From the cell containing the given text, extract its center point as (X, Y) coordinate. 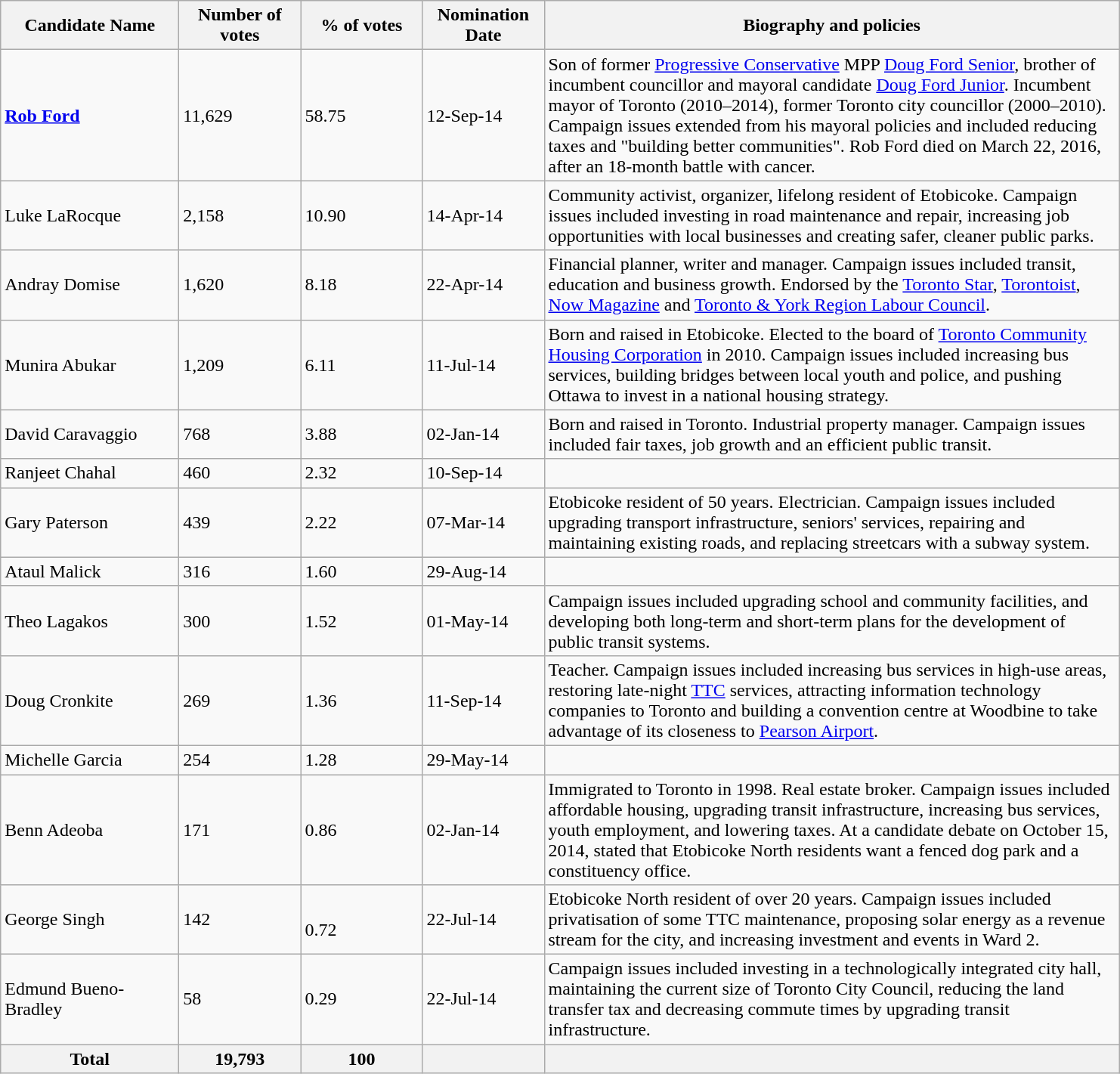
300 (240, 621)
29-Aug-14 (484, 571)
58 (240, 999)
0.86 (361, 829)
3.88 (361, 434)
2.32 (361, 473)
22-Apr-14 (484, 285)
439 (240, 522)
10.90 (361, 215)
Biography and policies (831, 26)
171 (240, 829)
% of votes (361, 26)
1.28 (361, 760)
Michelle Garcia (90, 760)
Candidate Name (90, 26)
Rob Ford (90, 115)
2.22 (361, 522)
Ranjeet Chahal (90, 473)
14-Apr-14 (484, 215)
Nomination Date (484, 26)
01-May-14 (484, 621)
Andray Domise (90, 285)
Doug Cronkite (90, 700)
11,629 (240, 115)
07-Mar-14 (484, 522)
100 (361, 1059)
8.18 (361, 285)
Benn Adeoba (90, 829)
19,793 (240, 1059)
1.52 (361, 621)
Number of votes (240, 26)
1,620 (240, 285)
1.36 (361, 700)
Edmund Bueno-Bradley (90, 999)
Munira Abukar (90, 364)
Born and raised in Toronto. Industrial property manager. Campaign issues included fair taxes, job growth and an efficient public transit. (831, 434)
1.60 (361, 571)
254 (240, 760)
29-May-14 (484, 760)
768 (240, 434)
0.29 (361, 999)
460 (240, 473)
10-Sep-14 (484, 473)
Gary Paterson (90, 522)
Total (90, 1059)
11-Jul-14 (484, 364)
Theo Lagakos (90, 621)
Ataul Malick (90, 571)
1,209 (240, 364)
269 (240, 700)
316 (240, 571)
2,158 (240, 215)
58.75 (361, 115)
12-Sep-14 (484, 115)
142 (240, 920)
David Caravaggio (90, 434)
Luke LaRocque (90, 215)
6.11 (361, 364)
0.72 (361, 920)
George Singh (90, 920)
11-Sep-14 (484, 700)
